For the text-containing cell, return its midpoint in [X, Y] coordinate format. 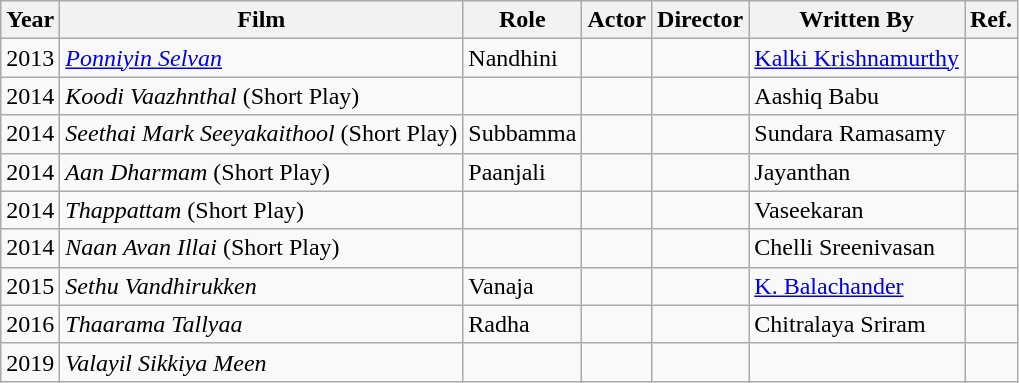
Vaseekaran [857, 210]
Thaarama Tallyaa [262, 324]
Director [700, 20]
Aashiq Babu [857, 96]
Ref. [990, 20]
Radha [522, 324]
Actor [617, 20]
Film [262, 20]
2015 [30, 286]
2013 [30, 58]
Valayil Sikkiya Meen [262, 362]
Seethai Mark Seeyakaithool (Short Play) [262, 134]
K. Balachander [857, 286]
Kalki Krishnamurthy [857, 58]
Role [522, 20]
Chitralaya Sriram [857, 324]
Aan Dharmam (Short Play) [262, 172]
Chelli Sreenivasan [857, 248]
2016 [30, 324]
Nandhini [522, 58]
Koodi Vaazhnthal (Short Play) [262, 96]
Thappattam (Short Play) [262, 210]
Vanaja [522, 286]
Sethu Vandhirukken [262, 286]
Year [30, 20]
Paanjali [522, 172]
Subbamma [522, 134]
Sundara Ramasamy [857, 134]
2019 [30, 362]
Naan Avan Illai (Short Play) [262, 248]
Jayanthan [857, 172]
Ponniyin Selvan [262, 58]
Written By [857, 20]
